Find where the given text appears and provide that cell's center as [x, y] coordinate. 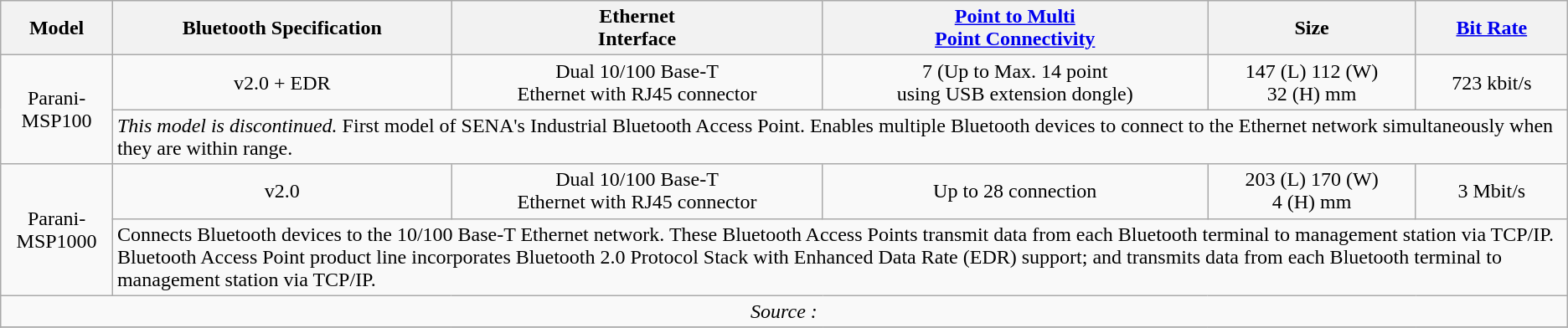
147 (L) 112 (W) 32 (H) mm [1312, 82]
723 kbit/s [1491, 82]
Point to Multi Point Connectivity [1015, 28]
Parani-MSP100 [57, 110]
Bit Rate [1491, 28]
Size [1312, 28]
Parani-MSP1000 [57, 229]
Bluetooth Specification [281, 28]
3 Mbit/s [1491, 191]
Model [57, 28]
v2.0 [281, 191]
Up to 28 connection [1015, 191]
v2.0 + EDR [281, 82]
203 (L) 170 (W) 4 (H) mm [1312, 191]
Source : [784, 311]
7 (Up to Max. 14 point using USB extension dongle) [1015, 82]
Ethernet Interface [637, 28]
